Capture the cell that displays the provided text and extract its (x, y) central coordinate. 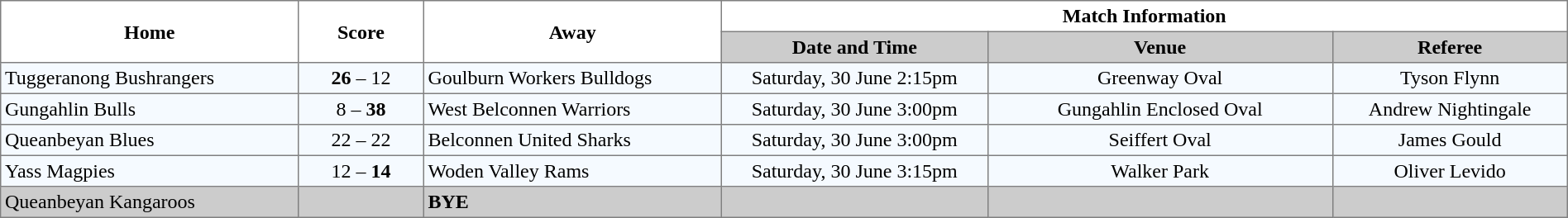
Saturday, 30 June 2:15pm (854, 78)
James Gould (1450, 140)
Walker Park (1159, 171)
Saturday, 30 June 3:15pm (854, 171)
Oliver Levido (1450, 171)
Score (361, 31)
Gungahlin Enclosed Oval (1159, 109)
Gungahlin Bulls (150, 109)
Tyson Flynn (1450, 78)
Queanbeyan Kangaroos (150, 202)
Andrew Nightingale (1450, 109)
Home (150, 31)
Yass Magpies (150, 171)
West Belconnen Warriors (572, 109)
Tuggeranong Bushrangers (150, 78)
Greenway Oval (1159, 78)
Referee (1450, 47)
Date and Time (854, 47)
Belconnen United Sharks (572, 140)
Match Information (1145, 17)
Away (572, 31)
8 – 38 (361, 109)
BYE (572, 202)
22 – 22 (361, 140)
Seiffert Oval (1159, 140)
26 – 12 (361, 78)
Queanbeyan Blues (150, 140)
12 – 14 (361, 171)
Goulburn Workers Bulldogs (572, 78)
Venue (1159, 47)
Woden Valley Rams (572, 171)
